Provide the (x, y) coordinate of the cell's center where the given text is located.  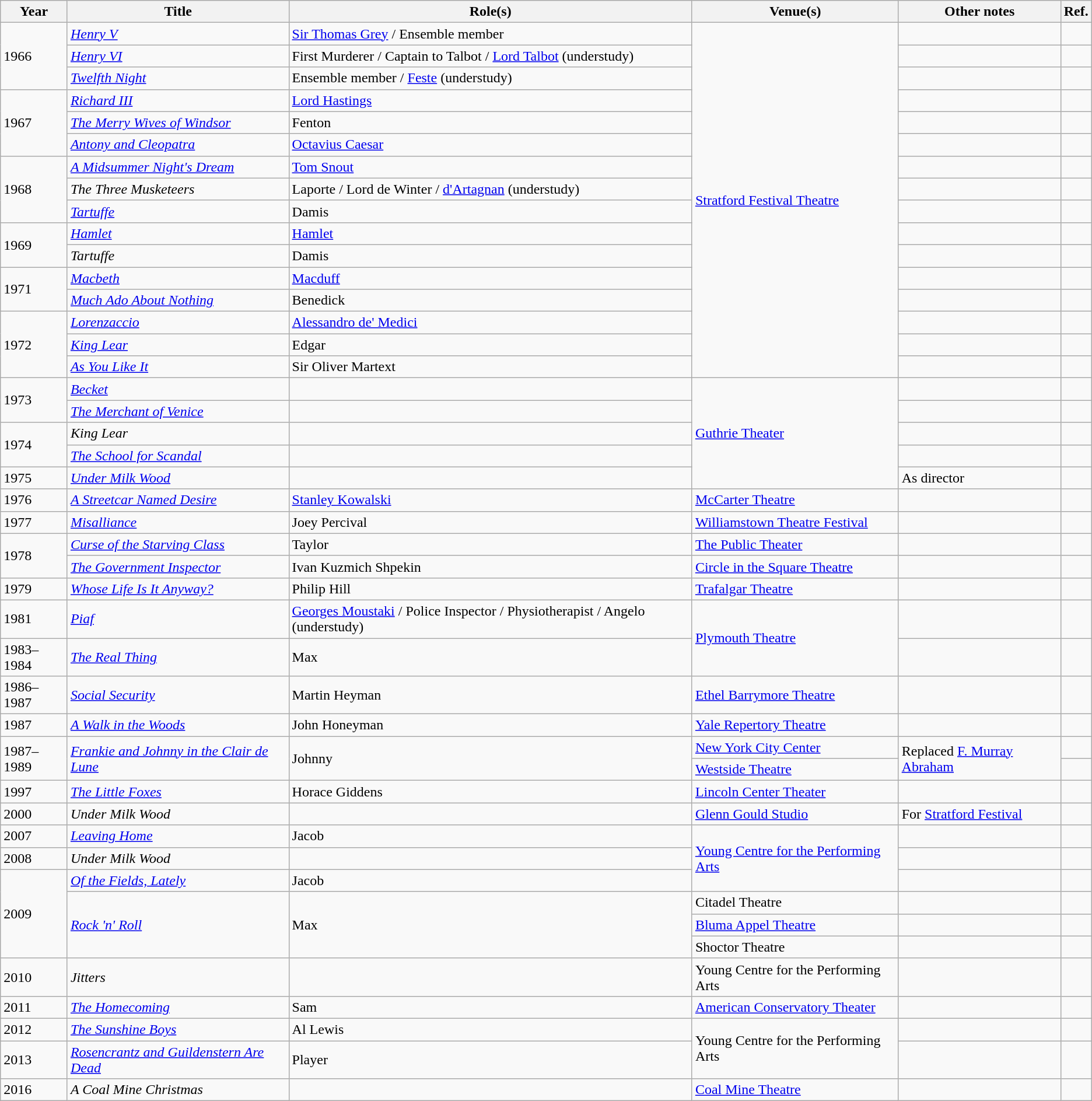
New York City Center (795, 747)
Stanley Kowalski (490, 500)
Benedick (490, 300)
The Merry Wives of Windsor (178, 123)
Ref. (1076, 12)
2008 (34, 858)
2007 (34, 836)
Richard III (178, 100)
The Little Foxes (178, 792)
Edgar (490, 345)
Replaced F. Murray Abraham (979, 759)
The Public Theater (795, 544)
Role(s) (490, 12)
First Murderer / Captain to Talbot / Lord Talbot (understudy) (490, 56)
Stratford Festival Theatre (795, 201)
Ivan Kuzmich Shpekin (490, 567)
The Homecoming (178, 1007)
1987 (34, 725)
The Real Thing (178, 657)
1971 (34, 289)
The Government Inspector (178, 567)
The Merchant of Venice (178, 411)
Alessandro de' Medici (490, 323)
1966 (34, 56)
1978 (34, 555)
A Coal Mine Christmas (178, 1090)
Georges Moustaki / Police Inspector / Physiotherapist / Angelo (understudy) (490, 618)
1977 (34, 522)
Bluma Appel Theatre (795, 925)
Macduff (490, 278)
Ensemble member / Feste (understudy) (490, 78)
Of the Fields, Lately (178, 880)
The School for Scandal (178, 456)
1969 (34, 244)
The Sunshine Boys (178, 1029)
As You Like It (178, 367)
1975 (34, 478)
Sam (490, 1007)
Rosencrantz and Guildenstern Are Dead (178, 1060)
Macbeth (178, 278)
Philip Hill (490, 589)
Taylor (490, 544)
1997 (34, 792)
Al Lewis (490, 1029)
Piaf (178, 618)
1979 (34, 589)
Becket (178, 389)
Circle in the Square Theatre (795, 567)
1974 (34, 445)
A Midsummer Night's Dream (178, 167)
Horace Giddens (490, 792)
2000 (34, 814)
Year (34, 12)
1983–1984 (34, 657)
1976 (34, 500)
Antony and Cleopatra (178, 145)
Whose Life Is It Anyway? (178, 589)
Henry V (178, 34)
Lorenzaccio (178, 323)
Fenton (490, 123)
Yale Repertory Theatre (795, 725)
Social Security (178, 695)
2011 (34, 1007)
Westside Theatre (795, 770)
Player (490, 1060)
1968 (34, 189)
Joey Percival (490, 522)
A Walk in the Woods (178, 725)
American Conservatory Theater (795, 1007)
Misalliance (178, 522)
Twelfth Night (178, 78)
Curse of the Starving Class (178, 544)
1987–1989 (34, 759)
Other notes (979, 12)
Citadel Theatre (795, 903)
Frankie and Johnny in the Clair de Lune (178, 759)
John Honeyman (490, 725)
Tom Snout (490, 167)
The Three Musketeers (178, 189)
Laporte / Lord de Winter / d'Artagnan (understudy) (490, 189)
Title (178, 12)
Leaving Home (178, 836)
2010 (34, 977)
Glenn Gould Studio (795, 814)
Plymouth Theatre (795, 638)
Johnny (490, 759)
A Streetcar Named Desire (178, 500)
2012 (34, 1029)
Much Ado About Nothing (178, 300)
Coal Mine Theatre (795, 1090)
Guthrie Theater (795, 434)
Sir Oliver Martext (490, 367)
As director (979, 478)
Williamstown Theatre Festival (795, 522)
Octavius Caesar (490, 145)
Sir Thomas Grey / Ensemble member (490, 34)
Henry VI (178, 56)
1981 (34, 618)
2016 (34, 1090)
1986–1987 (34, 695)
2013 (34, 1060)
1972 (34, 345)
Trafalgar Theatre (795, 589)
2009 (34, 914)
Lincoln Center Theater (795, 792)
Ethel Barrymore Theatre (795, 695)
1967 (34, 123)
Jitters (178, 977)
Rock 'n' Roll (178, 925)
For Stratford Festival (979, 814)
Shoctor Theatre (795, 947)
Lord Hastings (490, 100)
Venue(s) (795, 12)
1973 (34, 400)
McCarter Theatre (795, 500)
Martin Heyman (490, 695)
